For the text-containing cell, return its midpoint in (x, y) coordinate format. 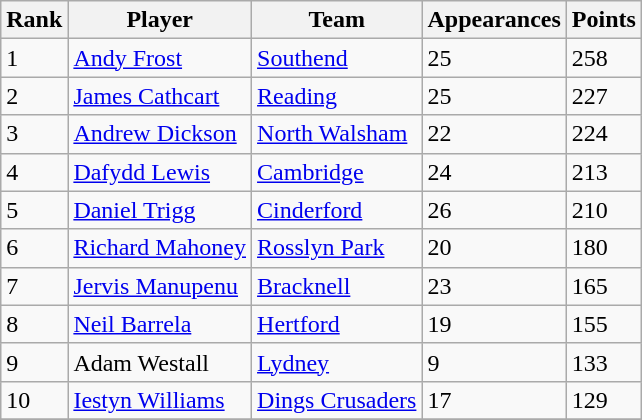
213 (604, 172)
Cinderford (337, 210)
224 (604, 134)
North Walsham (337, 134)
Dings Crusaders (337, 400)
Neil Barrela (160, 324)
Reading (337, 96)
6 (34, 248)
210 (604, 210)
129 (604, 400)
258 (604, 58)
Appearances (494, 20)
Andy Frost (160, 58)
2 (34, 96)
Jervis Manupenu (160, 286)
Bracknell (337, 286)
22 (494, 134)
24 (494, 172)
155 (604, 324)
23 (494, 286)
Hertford (337, 324)
Rank (34, 20)
Player (160, 20)
Iestyn Williams (160, 400)
Rosslyn Park (337, 248)
Andrew Dickson (160, 134)
7 (34, 286)
133 (604, 362)
3 (34, 134)
Cambridge (337, 172)
20 (494, 248)
Points (604, 20)
1 (34, 58)
26 (494, 210)
Southend (337, 58)
4 (34, 172)
Daniel Trigg (160, 210)
Dafydd Lewis (160, 172)
Team (337, 20)
180 (604, 248)
Adam Westall (160, 362)
Lydney (337, 362)
227 (604, 96)
8 (34, 324)
19 (494, 324)
Richard Mahoney (160, 248)
17 (494, 400)
10 (34, 400)
165 (604, 286)
James Cathcart (160, 96)
5 (34, 210)
